Find where the given text appears and provide that cell's center as [x, y] coordinate. 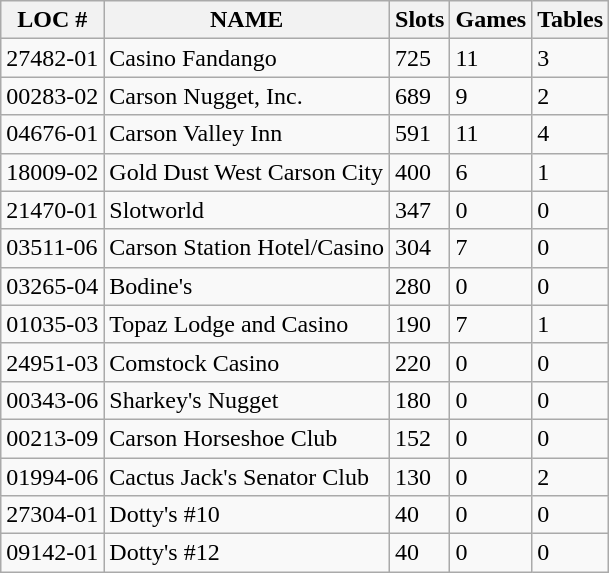
152 [420, 438]
LOC # [52, 20]
27304-01 [52, 515]
Dotty's #12 [247, 553]
Bodine's [247, 286]
180 [420, 400]
Cactus Jack's Senator Club [247, 477]
24951-03 [52, 362]
130 [420, 477]
4 [570, 134]
Comstock Casino [247, 362]
00283-02 [52, 96]
Gold Dust West Carson City [247, 172]
03511-06 [52, 248]
220 [420, 362]
689 [420, 96]
Topaz Lodge and Casino [247, 324]
21470-01 [52, 210]
Slotworld [247, 210]
280 [420, 286]
Carson Nugget, Inc. [247, 96]
09142-01 [52, 553]
00343-06 [52, 400]
725 [420, 58]
Carson Valley Inn [247, 134]
NAME [247, 20]
18009-02 [52, 172]
Carson Station Hotel/Casino [247, 248]
Tables [570, 20]
Dotty's #10 [247, 515]
Games [491, 20]
400 [420, 172]
Slots [420, 20]
01994-06 [52, 477]
Sharkey's Nugget [247, 400]
Carson Horseshoe Club [247, 438]
190 [420, 324]
03265-04 [52, 286]
3 [570, 58]
Casino Fandango [247, 58]
01035-03 [52, 324]
591 [420, 134]
304 [420, 248]
9 [491, 96]
347 [420, 210]
6 [491, 172]
00213-09 [52, 438]
04676-01 [52, 134]
27482-01 [52, 58]
